For the text-containing cell, return its midpoint in [x, y] coordinate format. 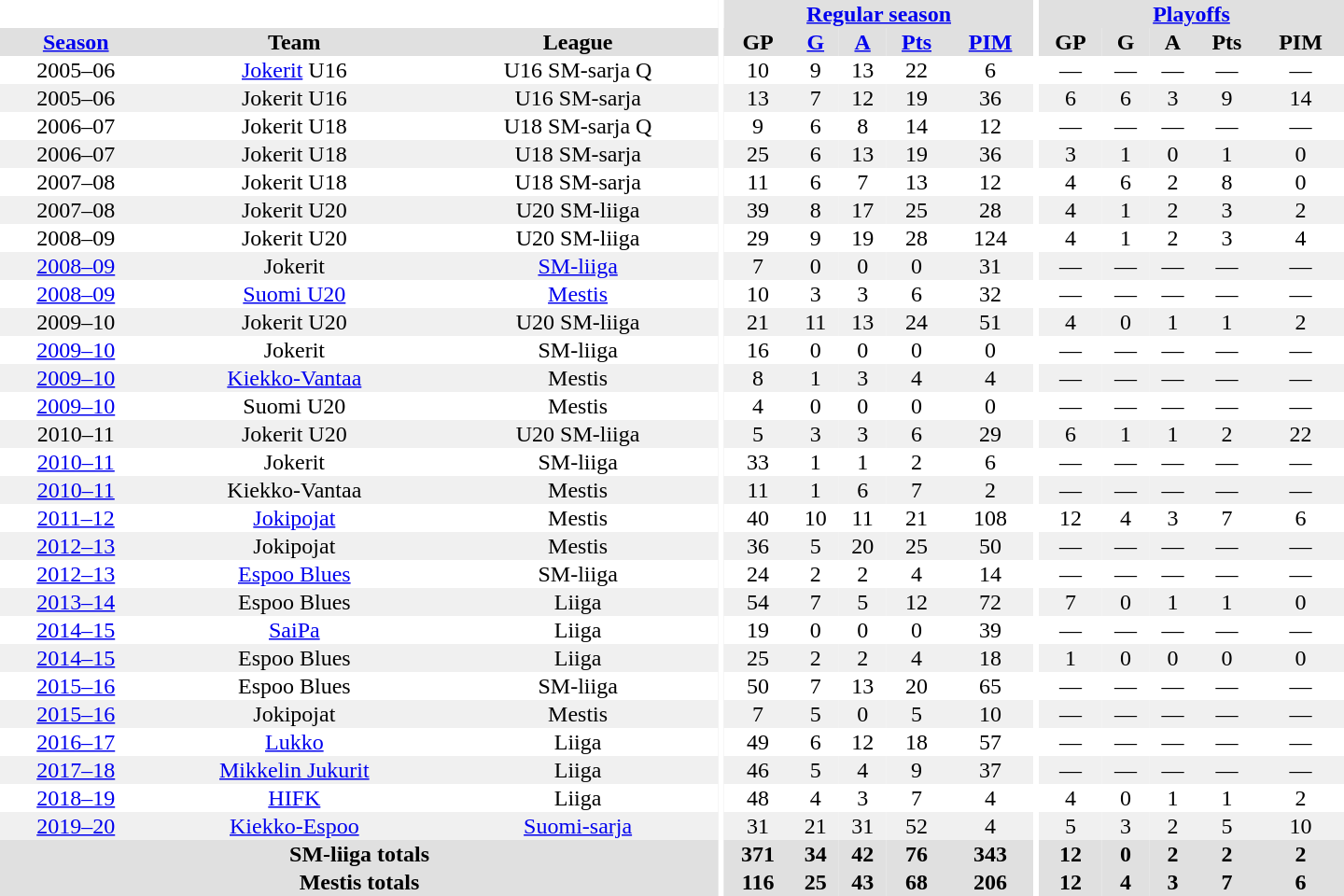
U16 SM-sarja [578, 98]
43 [862, 882]
2011–12 [76, 518]
Regular season [879, 14]
343 [991, 854]
116 [758, 882]
40 [758, 518]
U16 SM-sarja Q [578, 70]
2016–17 [76, 742]
Kiekko-Espoo [294, 826]
HIFK [294, 798]
42 [862, 854]
Lukko [294, 742]
Season [76, 42]
33 [758, 462]
Playoffs [1191, 14]
48 [758, 798]
371 [758, 854]
Suomi-sarja [578, 826]
League [578, 42]
Team [294, 42]
54 [758, 602]
SM-liiga totals [359, 854]
2018–19 [76, 798]
2019–20 [76, 826]
68 [917, 882]
34 [816, 854]
51 [991, 322]
17 [862, 210]
76 [917, 854]
U18 SM-sarja Q [578, 126]
37 [991, 770]
52 [917, 826]
2013–14 [76, 602]
Mestis totals [359, 882]
49 [758, 742]
206 [991, 882]
46 [758, 770]
SaiPa [294, 630]
108 [991, 518]
Mikkelin Jukurit [294, 770]
65 [991, 686]
72 [991, 602]
32 [991, 294]
16 [758, 350]
2017–18 [76, 770]
124 [991, 238]
57 [991, 742]
